Determine the (X, Y) coordinate at the center of the cell enclosing the given text.  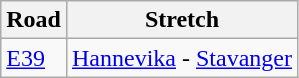
Stretch (182, 20)
Road (34, 20)
E39 (34, 58)
Hannevika - Stavanger (182, 58)
